Identify which cell holds the provided text, then report its [x, y] central coordinate. 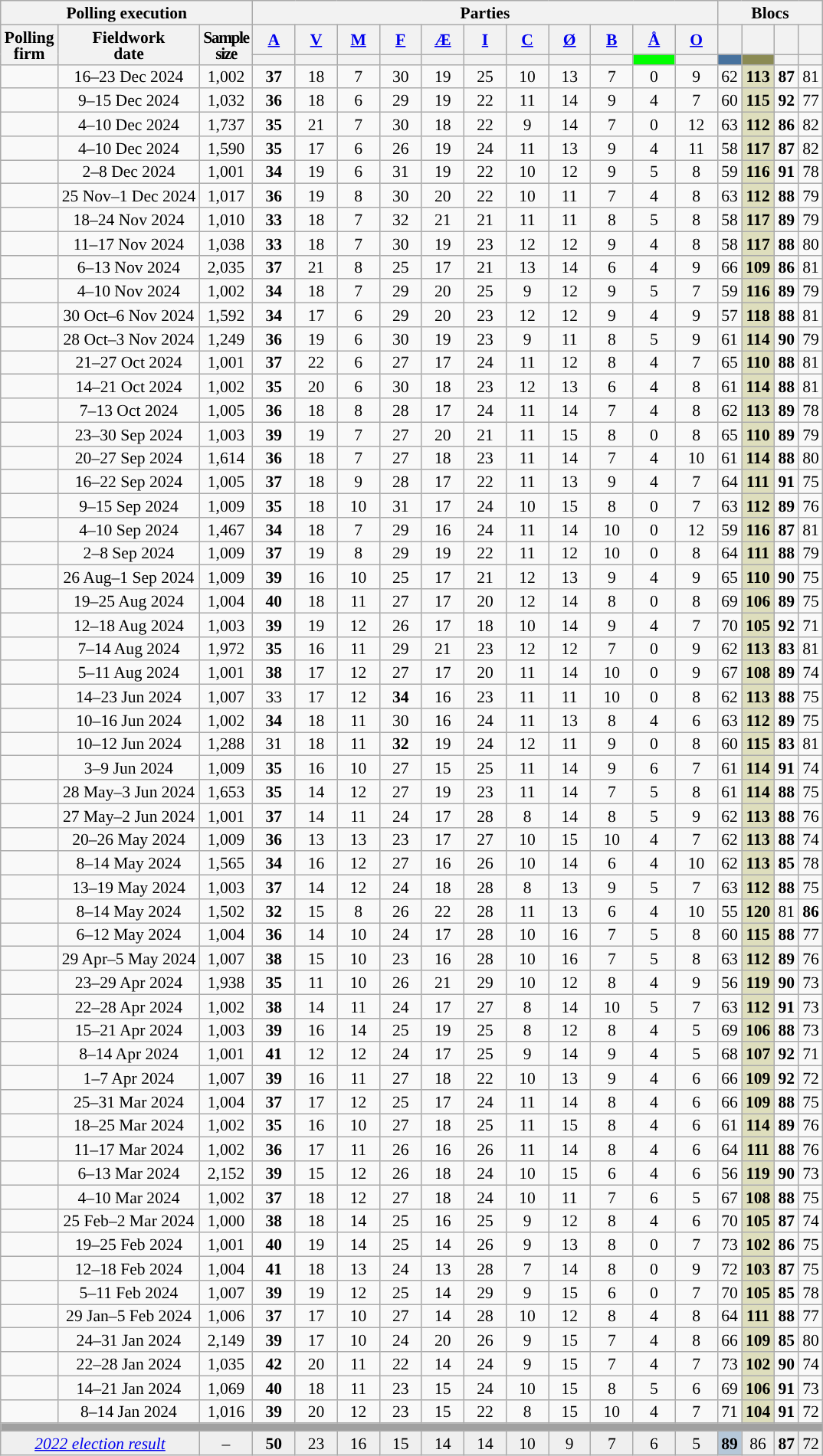
15–21 Apr 2024 [129, 1029]
Æ [443, 40]
Ø [570, 40]
29 Apr–5 May 2024 [129, 959]
25–31 Mar 2024 [129, 1101]
1,938 [225, 982]
16–22 Sep 2024 [129, 483]
19–25 Feb 2024 [129, 1245]
12–18 Aug 2024 [129, 625]
1,737 [225, 124]
7–14 Aug 2024 [129, 648]
50 [274, 1443]
1,653 [225, 792]
28 Oct–3 Nov 2024 [129, 339]
10–12 Jun 2024 [129, 744]
– [225, 1443]
25 Nov–1 Dec 2024 [129, 196]
9–15 Dec 2024 [129, 101]
8–14 Apr 2024 [129, 1054]
4–10 Sep 2024 [129, 530]
23–30 Sep 2024 [129, 434]
1–7 Apr 2024 [129, 1078]
1,972 [225, 648]
1,249 [225, 339]
5–11 Aug 2024 [129, 672]
29 Jan–5 Feb 2024 [129, 1316]
F [400, 40]
1,006 [225, 1316]
1,614 [225, 458]
C [527, 40]
3–9 Jun 2024 [129, 767]
20–27 Sep 2024 [129, 458]
107 [759, 1054]
11–17 Nov 2024 [129, 244]
1,016 [225, 1411]
4–10 Nov 2024 [129, 291]
26 Aug–1 Sep 2024 [129, 577]
Pollingfirm [29, 44]
30 Oct–6 Nov 2024 [129, 316]
24–31 Jan 2024 [129, 1340]
2–8 Sep 2024 [129, 553]
1,010 [225, 219]
1,017 [225, 196]
68 [730, 1054]
55 [730, 911]
M [359, 40]
21–27 Oct 2024 [129, 363]
Fieldworkdate [129, 44]
28 May–3 Jun 2024 [129, 792]
9–15 Sep 2024 [129, 506]
12–18 Feb 2024 [129, 1268]
8–14 Jan 2024 [129, 1411]
13–19 May 2024 [129, 887]
18–24 Nov 2024 [129, 219]
2,149 [225, 1340]
118 [759, 316]
1,000 [225, 1221]
6–13 Nov 2024 [129, 267]
14–21 Jan 2024 [129, 1388]
27 May–2 Jun 2024 [129, 815]
I [484, 40]
1,288 [225, 744]
7–13 Oct 2024 [129, 411]
14–21 Oct 2024 [129, 386]
O [696, 40]
Samplesize [225, 44]
104 [759, 1411]
18–25 Mar 2024 [129, 1126]
A [274, 40]
Blocs [770, 12]
2–8 Dec 2024 [129, 172]
1,467 [225, 530]
Polling execution [127, 12]
22–28 Jan 2024 [129, 1363]
1,502 [225, 911]
B [612, 40]
5–11 Feb 2024 [129, 1293]
1,590 [225, 149]
42 [274, 1363]
6–13 Mar 2024 [129, 1173]
1,565 [225, 864]
1,592 [225, 316]
1,069 [225, 1388]
Å [654, 40]
10–16 Jun 2024 [129, 720]
1,032 [225, 101]
57 [730, 316]
6–12 May 2024 [129, 934]
20–26 May 2024 [129, 839]
120 [759, 911]
14–23 Jun 2024 [129, 697]
22–28 Apr 2024 [129, 1006]
16–23 Dec 2024 [129, 77]
103 [759, 1268]
Parties [485, 12]
V [316, 40]
11–17 Mar 2024 [129, 1149]
2,035 [225, 267]
2,152 [225, 1173]
2022 election result [100, 1443]
4–10 Mar 2024 [129, 1196]
25 Feb–2 Mar 2024 [129, 1221]
1,035 [225, 1363]
1,038 [225, 244]
23–29 Apr 2024 [129, 982]
19–25 Aug 2024 [129, 600]
